Locate the cell with the specified text and output its (x, y) center coordinate. 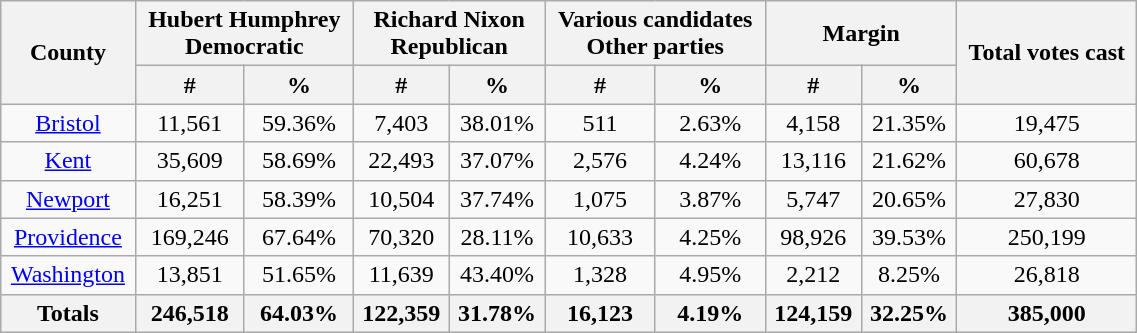
Providence (68, 237)
Bristol (68, 123)
3.87% (710, 199)
5,747 (814, 199)
10,504 (401, 199)
7,403 (401, 123)
Various candidatesOther parties (656, 34)
4,158 (814, 123)
32.25% (909, 313)
511 (600, 123)
2,576 (600, 161)
11,639 (401, 275)
4.19% (710, 313)
16,123 (600, 313)
28.11% (497, 237)
8.25% (909, 275)
10,633 (600, 237)
51.65% (298, 275)
19,475 (1047, 123)
250,199 (1047, 237)
38.01% (497, 123)
2,212 (814, 275)
26,818 (1047, 275)
60,678 (1047, 161)
39.53% (909, 237)
Richard NixonRepublican (448, 34)
124,159 (814, 313)
Margin (862, 34)
Total votes cast (1047, 52)
43.40% (497, 275)
246,518 (190, 313)
2.63% (710, 123)
4.25% (710, 237)
Kent (68, 161)
59.36% (298, 123)
31.78% (497, 313)
1,075 (600, 199)
20.65% (909, 199)
98,926 (814, 237)
Newport (68, 199)
4.95% (710, 275)
11,561 (190, 123)
385,000 (1047, 313)
67.64% (298, 237)
37.74% (497, 199)
70,320 (401, 237)
122,359 (401, 313)
16,251 (190, 199)
22,493 (401, 161)
4.24% (710, 161)
Washington (68, 275)
169,246 (190, 237)
27,830 (1047, 199)
37.07% (497, 161)
13,851 (190, 275)
13,116 (814, 161)
21.35% (909, 123)
Totals (68, 313)
58.39% (298, 199)
58.69% (298, 161)
County (68, 52)
21.62% (909, 161)
1,328 (600, 275)
64.03% (298, 313)
Hubert HumphreyDemocratic (244, 34)
35,609 (190, 161)
